Capture the cell that displays the provided text and extract its (X, Y) central coordinate. 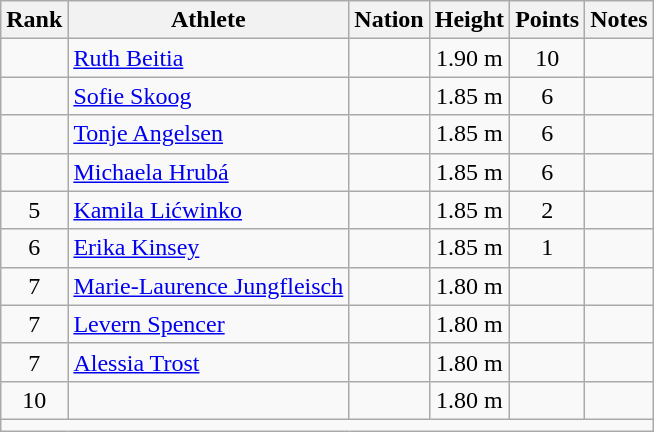
Height (469, 20)
Alessia Trost (208, 362)
Points (548, 20)
Nation (389, 20)
Kamila Lićwinko (208, 210)
Michaela Hrubá (208, 172)
Erika Kinsey (208, 248)
Levern Spencer (208, 324)
1.90 m (469, 58)
Tonje Angelsen (208, 134)
Marie-Laurence Jungfleisch (208, 286)
Athlete (208, 20)
5 (34, 210)
Rank (34, 20)
Notes (619, 20)
2 (548, 210)
Ruth Beitia (208, 58)
1 (548, 248)
Sofie Skoog (208, 96)
